Search for the cell housing the specified text and yield its [X, Y] center coordinate. 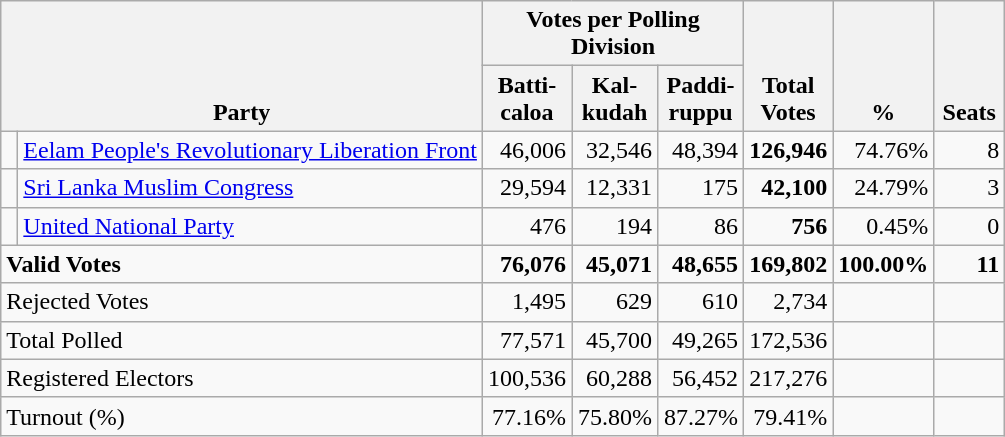
Rejected Votes [242, 302]
Party [242, 66]
74.76% [884, 150]
217,276 [788, 378]
76,076 [526, 264]
45,700 [615, 340]
1,495 [526, 302]
77,571 [526, 340]
Total Polled [242, 340]
29,594 [526, 188]
Batti-caloa [526, 98]
48,655 [701, 264]
0.45% [884, 226]
610 [701, 302]
United National Party [250, 226]
77.16% [526, 416]
172,536 [788, 340]
60,288 [615, 378]
629 [615, 302]
3 [970, 188]
Paddi-ruppu [701, 98]
46,006 [526, 150]
87.27% [701, 416]
100,536 [526, 378]
11 [970, 264]
45,071 [615, 264]
12,331 [615, 188]
Registered Electors [242, 378]
Total Votes [788, 66]
756 [788, 226]
56,452 [701, 378]
48,394 [701, 150]
Kal-kudah [615, 98]
8 [970, 150]
Valid Votes [242, 264]
Votes per Polling Division [612, 34]
0 [970, 226]
175 [701, 188]
Sri Lanka Muslim Congress [250, 188]
Seats [970, 66]
24.79% [884, 188]
Eelam People's Revolutionary Liberation Front [250, 150]
79.41% [788, 416]
476 [526, 226]
194 [615, 226]
32,546 [615, 150]
100.00% [884, 264]
75.80% [615, 416]
42,100 [788, 188]
2,734 [788, 302]
86 [701, 226]
49,265 [701, 340]
% [884, 66]
Turnout (%) [242, 416]
126,946 [788, 150]
169,802 [788, 264]
